Provide the (x, y) coordinate of the cell's center where the given text is located.  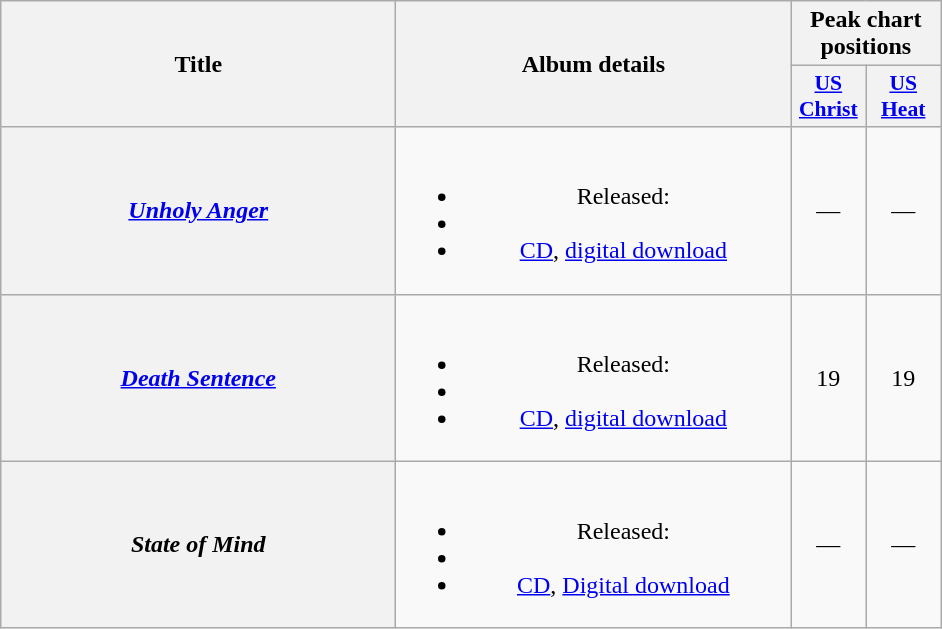
Unholy Anger (198, 210)
USHeat (904, 96)
USChrist (828, 96)
Death Sentence (198, 378)
State of Mind (198, 544)
Album details (594, 64)
Peak chart positions (866, 34)
Released: CD, Digital download (594, 544)
Title (198, 64)
